Identify which cell holds the provided text, then report its (X, Y) central coordinate. 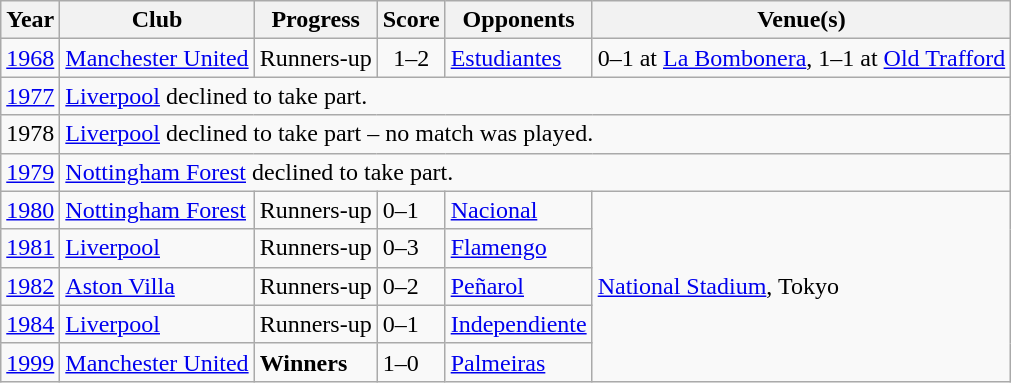
Year (30, 20)
Estudiantes (518, 58)
0–3 (411, 248)
Palmeiras (518, 362)
Opponents (518, 20)
Liverpool declined to take part – no match was played. (536, 134)
1984 (30, 324)
Winners (316, 362)
Venue(s) (802, 20)
1968 (30, 58)
National Stadium, Tokyo (802, 286)
0–1 at La Bombonera, 1–1 at Old Trafford (802, 58)
1981 (30, 248)
Flamengo (518, 248)
1980 (30, 210)
1979 (30, 172)
Nacional (518, 210)
Nottingham Forest (157, 210)
Progress (316, 20)
1999 (30, 362)
1–2 (411, 58)
1977 (30, 96)
Liverpool declined to take part. (536, 96)
Aston Villa (157, 286)
1982 (30, 286)
Club (157, 20)
Independiente (518, 324)
Nottingham Forest declined to take part. (536, 172)
0–2 (411, 286)
Score (411, 20)
1–0 (411, 362)
Peñarol (518, 286)
1978 (30, 134)
